Locate the cell with the specified text and output its [x, y] center coordinate. 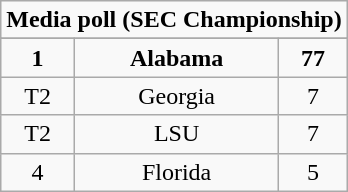
LSU [177, 134]
Florida [177, 172]
Georgia [177, 96]
5 [314, 172]
1 [38, 58]
Media poll (SEC Championship) [174, 20]
77 [314, 58]
Alabama [177, 58]
4 [38, 172]
